Identify which cell holds the provided text, then report its [x, y] central coordinate. 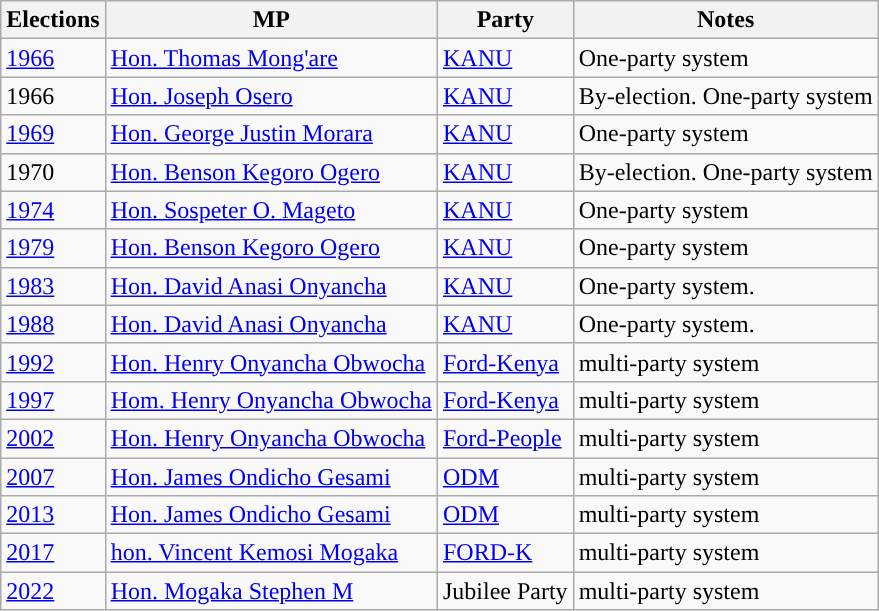
Hon. George Justin Morara [271, 134]
1979 [53, 248]
FORD-K [505, 553]
Hon. Joseph Osero [271, 96]
Ford-People [505, 438]
2013 [53, 515]
2007 [53, 477]
Hon. Thomas Mong'are [271, 58]
Notes [726, 20]
MP [271, 20]
1988 [53, 324]
1970 [53, 172]
1974 [53, 210]
Hon. Sospeter O. Mageto [271, 210]
1983 [53, 286]
Hom. Henry Onyancha Obwocha [271, 400]
Elections [53, 20]
2002 [53, 438]
Hon. Mogaka Stephen M [271, 591]
Party [505, 20]
2022 [53, 591]
hon. Vincent Kemosi Mogaka [271, 553]
2017 [53, 553]
1997 [53, 400]
1969 [53, 134]
1992 [53, 362]
Jubilee Party [505, 591]
